From the cell containing the given text, extract its center point as (x, y) coordinate. 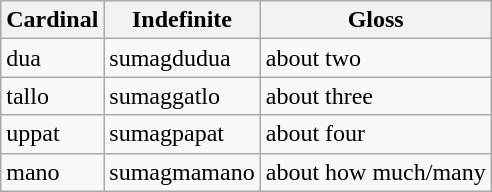
Indefinite (182, 20)
tallo (52, 96)
uppat (52, 134)
Cardinal (52, 20)
sumaggatlo (182, 96)
dua (52, 58)
sumagdudua (182, 58)
about three (376, 96)
mano (52, 172)
about four (376, 134)
sumagmamano (182, 172)
sumagpapat (182, 134)
about two (376, 58)
about how much/many (376, 172)
Gloss (376, 20)
